Detect which cell encompasses the target text, then output its [X, Y] center coordinate. 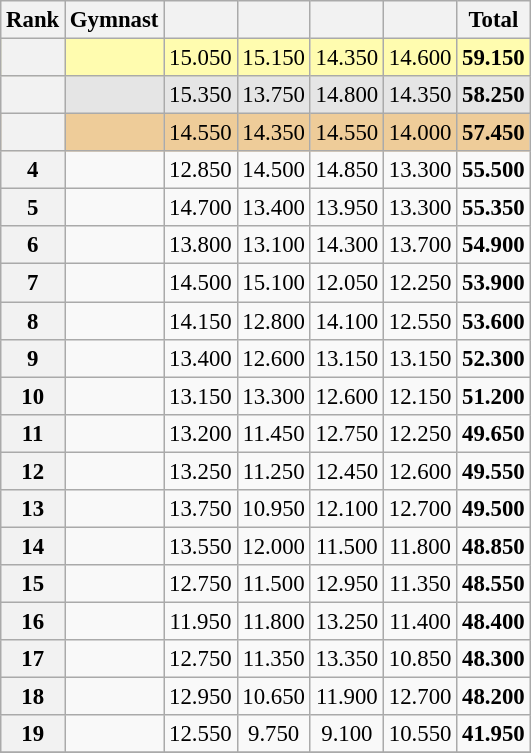
11.400 [420, 621]
48.550 [494, 584]
14.000 [420, 133]
12.800 [274, 321]
5 [33, 208]
13.350 [346, 659]
10.550 [420, 734]
58.250 [494, 95]
48.400 [494, 621]
53.900 [494, 283]
41.950 [494, 734]
12 [33, 471]
15.150 [274, 58]
13.800 [200, 245]
4 [33, 170]
12.850 [200, 170]
12.150 [420, 396]
14.700 [200, 208]
14.150 [200, 321]
16 [33, 621]
49.500 [494, 509]
17 [33, 659]
9.100 [346, 734]
6 [33, 245]
11.900 [346, 697]
12.100 [346, 509]
12.000 [274, 546]
Rank [33, 20]
14.800 [346, 95]
13.200 [200, 433]
11.950 [200, 621]
9 [33, 358]
13.100 [274, 245]
19 [33, 734]
14.300 [346, 245]
54.900 [494, 245]
11.250 [274, 471]
15.050 [200, 58]
11 [33, 433]
15 [33, 584]
11.450 [274, 433]
15.350 [200, 95]
8 [33, 321]
59.150 [494, 58]
10.950 [274, 509]
57.450 [494, 133]
14.100 [346, 321]
13.950 [346, 208]
Total [494, 20]
12.050 [346, 283]
53.600 [494, 321]
55.500 [494, 170]
15.100 [274, 283]
14 [33, 546]
Gymnast [114, 20]
49.650 [494, 433]
12.450 [346, 471]
7 [33, 283]
13.700 [420, 245]
49.550 [494, 471]
9.750 [274, 734]
55.350 [494, 208]
18 [33, 697]
14.600 [420, 58]
13 [33, 509]
10 [33, 396]
48.300 [494, 659]
10.650 [274, 697]
48.850 [494, 546]
13.550 [200, 546]
10.850 [420, 659]
48.200 [494, 697]
51.200 [494, 396]
14.850 [346, 170]
52.300 [494, 358]
